Capture the cell that displays the provided text and extract its [x, y] central coordinate. 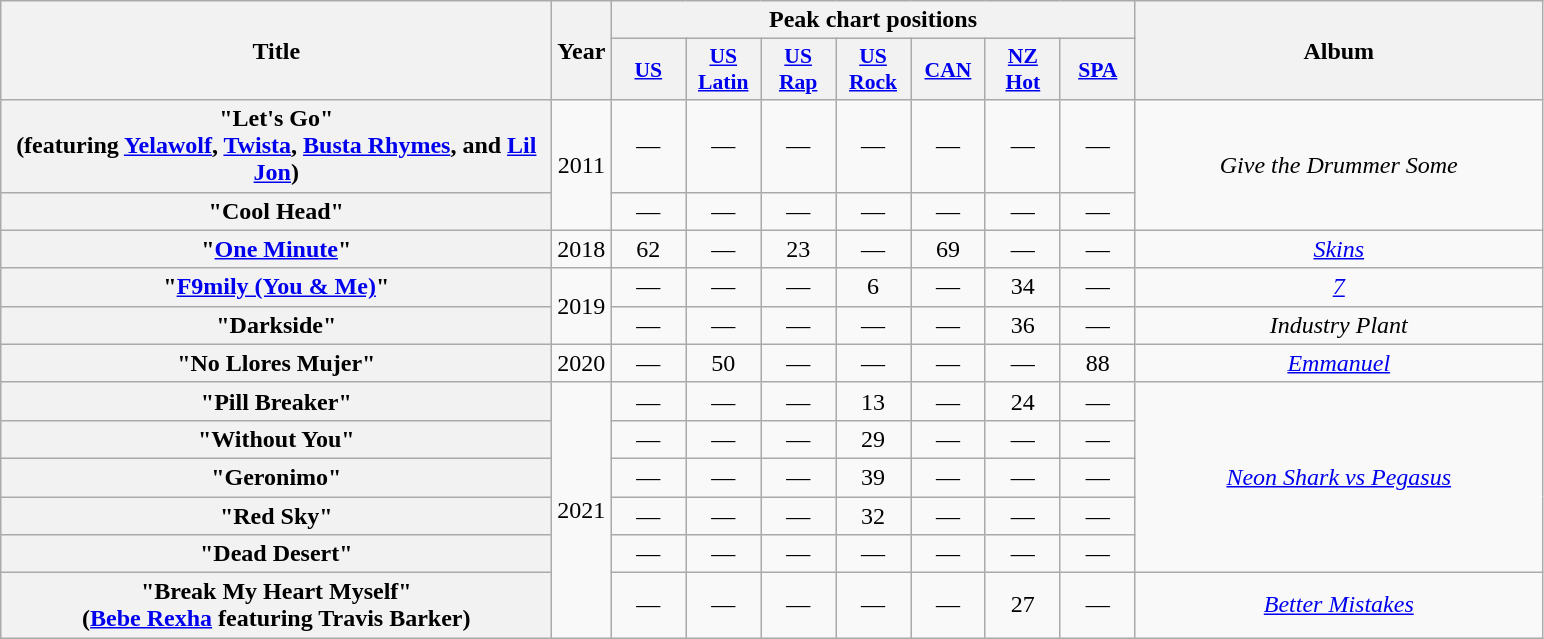
6 [874, 287]
"Cool Head" [276, 211]
7 [1338, 287]
CAN [948, 70]
2020 [582, 363]
24 [1022, 401]
Peak chart positions [873, 20]
"Geronimo" [276, 477]
50 [724, 363]
Better Mistakes [1338, 606]
"F9mily (You & Me)" [276, 287]
13 [874, 401]
2021 [582, 510]
23 [798, 249]
62 [648, 249]
Album [1338, 50]
Emmanuel [1338, 363]
34 [1022, 287]
"Pill Breaker" [276, 401]
"Break My Heart Myself" (Bebe Rexha featuring Travis Barker) [276, 606]
USRap [798, 70]
NZHot [1022, 70]
Title [276, 50]
"Red Sky" [276, 515]
"One Minute" [276, 249]
2019 [582, 306]
Neon Shark vs Pegasus [1338, 477]
"No Llores Mujer" [276, 363]
"Darkside" [276, 325]
27 [1022, 606]
SPA [1098, 70]
32 [874, 515]
69 [948, 249]
USLatin [724, 70]
US [648, 70]
"Dead Desert" [276, 554]
36 [1022, 325]
Year [582, 50]
29 [874, 439]
"Let's Go" (featuring Yelawolf, Twista, Busta Rhymes, and Lil Jon) [276, 146]
Give the Drummer Some [1338, 165]
2018 [582, 249]
Industry Plant [1338, 325]
USRock [874, 70]
39 [874, 477]
2011 [582, 165]
"Without You" [276, 439]
88 [1098, 363]
Skins [1338, 249]
